Identify which cell holds the provided text, then report its (X, Y) central coordinate. 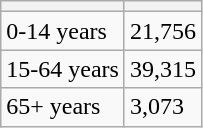
21,756 (162, 31)
15-64 years (63, 69)
0-14 years (63, 31)
3,073 (162, 107)
65+ years (63, 107)
39,315 (162, 69)
